Return [X, Y] of the center of cell containing provided text 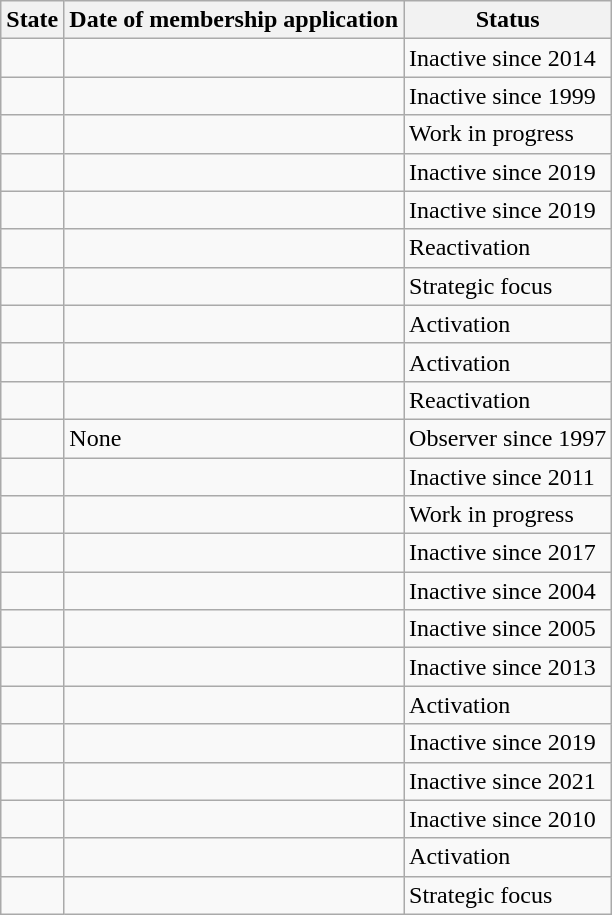
Inactive since 2014 [508, 58]
Date of membership application [234, 20]
Observer since 1997 [508, 438]
Inactive since 1999 [508, 96]
Inactive since 2005 [508, 629]
None [234, 438]
Inactive since 2004 [508, 591]
State [32, 20]
Inactive since 2021 [508, 781]
Inactive since 2011 [508, 477]
Inactive since 2017 [508, 553]
Inactive since 2013 [508, 667]
Status [508, 20]
Inactive since 2010 [508, 819]
